Detect which cell encompasses the target text, then output its (x, y) center coordinate. 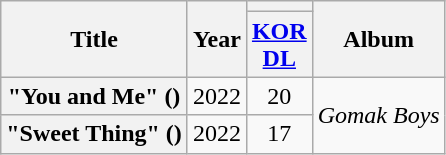
Year (216, 39)
"Sweet Thing" () (94, 134)
"You and Me" () (94, 96)
17 (279, 134)
Title (94, 39)
Gomak Boys (378, 115)
Album (378, 39)
20 (279, 96)
KORDL (279, 44)
